From the cell containing the given text, extract its center point as [X, Y] coordinate. 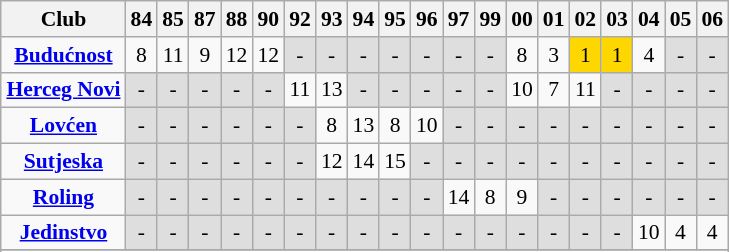
03 [617, 19]
88 [237, 19]
94 [364, 19]
90 [268, 19]
Jedinstvo [63, 233]
87 [205, 19]
Roling [63, 197]
Lovćen [63, 126]
3 [554, 55]
85 [173, 19]
Sutjeska [63, 162]
92 [300, 19]
97 [459, 19]
Herceg Novi [63, 90]
05 [681, 19]
06 [712, 19]
96 [427, 19]
Budućnost [63, 55]
01 [554, 19]
02 [586, 19]
84 [142, 19]
15 [395, 162]
95 [395, 19]
04 [649, 19]
7 [554, 90]
99 [490, 19]
00 [522, 19]
93 [332, 19]
Club [63, 19]
